Search for the cell housing the specified text and yield its [X, Y] center coordinate. 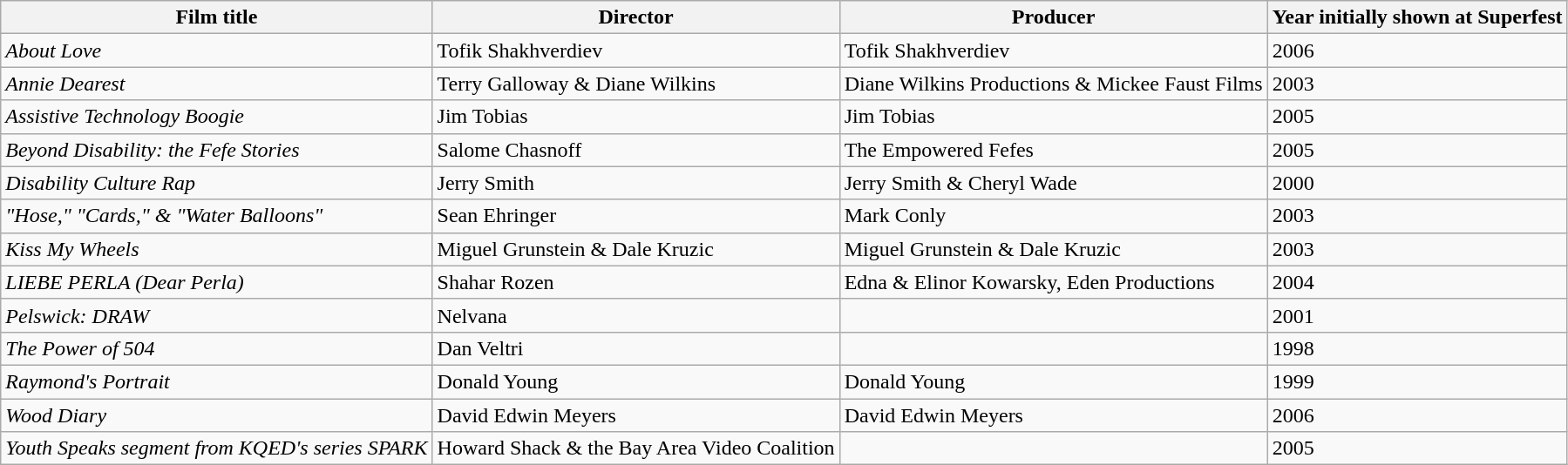
The Empowered Fefes [1053, 150]
"Hose," "Cards," & "Water Balloons" [216, 216]
Howard Shack & the Bay Area Video Coalition [636, 448]
2001 [1417, 315]
2004 [1417, 282]
Film title [216, 17]
Terry Galloway & Diane Wilkins [636, 84]
The Power of 504 [216, 348]
Year initially shown at Superfest [1417, 17]
Jerry Smith [636, 183]
Youth Speaks segment from KQED's series SPARK [216, 448]
2000 [1417, 183]
Shahar Rozen [636, 282]
Annie Dearest [216, 84]
Kiss My Wheels [216, 249]
Sean Ehringer [636, 216]
Mark Conly [1053, 216]
Beyond Disability: the Fefe Stories [216, 150]
Producer [1053, 17]
Raymond's Portrait [216, 381]
Assistive Technology Boogie [216, 117]
Diane Wilkins Productions & Mickee Faust Films [1053, 84]
Nelvana [636, 315]
LIEBE PERLA (Dear Perla) [216, 282]
1998 [1417, 348]
Dan Veltri [636, 348]
About Love [216, 51]
Salome Chasnoff [636, 150]
Jerry Smith & Cheryl Wade [1053, 183]
Wood Diary [216, 415]
Disability Culture Rap [216, 183]
Pelswick: DRAW [216, 315]
1999 [1417, 381]
Edna & Elinor Kowarsky, Eden Productions [1053, 282]
Director [636, 17]
